Identify which cell holds the provided text, then report its [x, y] central coordinate. 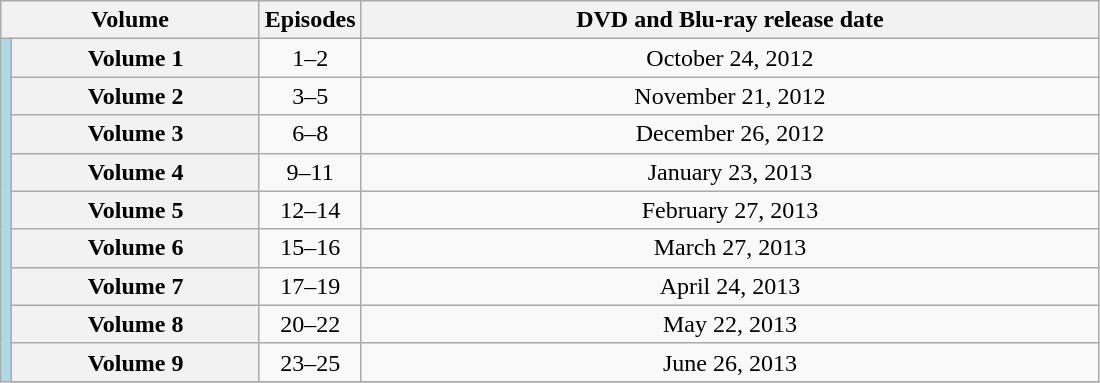
December 26, 2012 [730, 134]
Volume 6 [136, 248]
9–11 [310, 172]
Volume 7 [136, 286]
6–8 [310, 134]
March 27, 2013 [730, 248]
23–25 [310, 362]
October 24, 2012 [730, 58]
Volume 8 [136, 324]
1–2 [310, 58]
Volume 9 [136, 362]
Volume 5 [136, 210]
12–14 [310, 210]
May 22, 2013 [730, 324]
November 21, 2012 [730, 96]
January 23, 2013 [730, 172]
DVD and Blu-ray release date [730, 20]
February 27, 2013 [730, 210]
April 24, 2013 [730, 286]
17–19 [310, 286]
Volume 2 [136, 96]
Episodes [310, 20]
3–5 [310, 96]
20–22 [310, 324]
Volume 4 [136, 172]
Volume 1 [136, 58]
15–16 [310, 248]
Volume [130, 20]
June 26, 2013 [730, 362]
Volume 3 [136, 134]
